Return [x, y] of the center of cell containing provided text 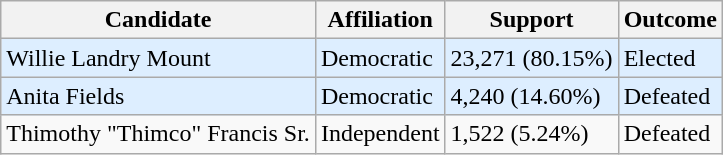
Willie Landry Mount [158, 58]
Affiliation [380, 20]
23,271 (80.15%) [532, 58]
4,240 (14.60%) [532, 96]
Elected [670, 58]
Outcome [670, 20]
Support [532, 20]
1,522 (5.24%) [532, 134]
Thimothy "Thimco" Francis Sr. [158, 134]
Independent [380, 134]
Candidate [158, 20]
Anita Fields [158, 96]
